Extract the (x, y) coordinate from the center of the cell holding the provided text.  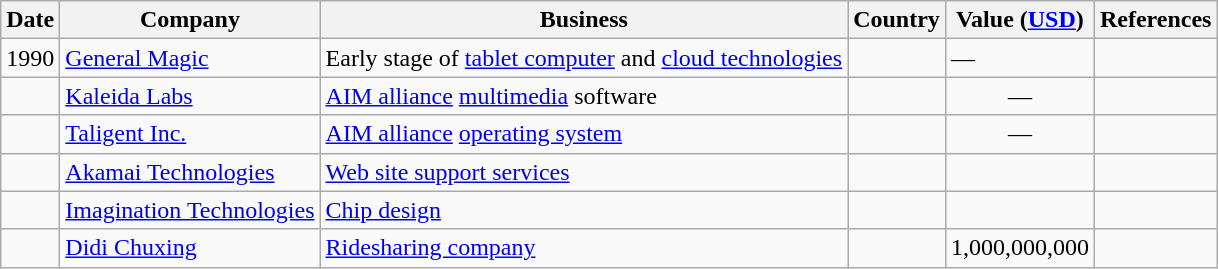
Date (30, 20)
1990 (30, 58)
Didi Chuxing (190, 248)
Ridesharing company (584, 248)
Imagination Technologies (190, 210)
Web site support services (584, 172)
Akamai Technologies (190, 172)
AIM alliance multimedia software (584, 96)
Business (584, 20)
Company (190, 20)
Kaleida Labs (190, 96)
Taligent Inc. (190, 134)
General Magic (190, 58)
AIM alliance operating system (584, 134)
1,000,000,000 (1020, 248)
Value (USD) (1020, 20)
Country (897, 20)
Early stage of tablet computer and cloud technologies (584, 58)
Chip design (584, 210)
References (1156, 20)
